For the text-containing cell, return its midpoint in (x, y) coordinate format. 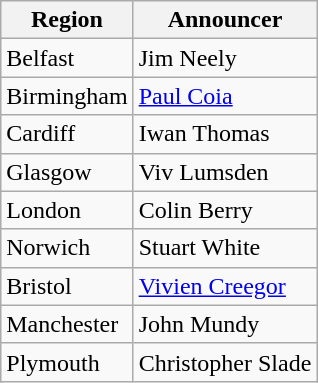
Announcer (225, 20)
Iwan Thomas (225, 134)
John Mundy (225, 324)
Christopher Slade (225, 362)
Manchester (67, 324)
Colin Berry (225, 210)
Norwich (67, 248)
Jim Neely (225, 58)
Cardiff (67, 134)
Paul Coia (225, 96)
London (67, 210)
Viv Lumsden (225, 172)
Vivien Creegor (225, 286)
Stuart White (225, 248)
Region (67, 20)
Plymouth (67, 362)
Belfast (67, 58)
Glasgow (67, 172)
Bristol (67, 286)
Birmingham (67, 96)
